Detect which cell encompasses the target text, then output its [x, y] center coordinate. 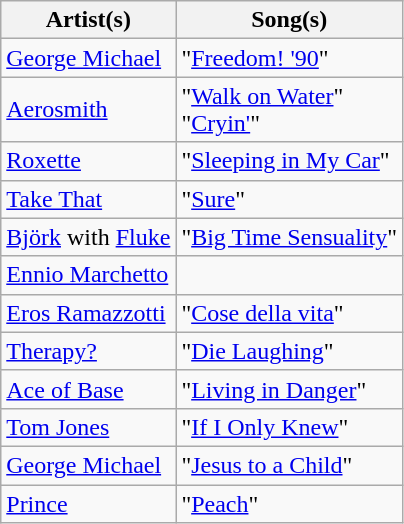
"Peach" [290, 503]
"Jesus to a Child" [290, 465]
Ace of Base [88, 389]
"Sleeping in My Car" [290, 161]
Prince [88, 503]
"Big Time Sensuality" [290, 237]
Eros Ramazzotti [88, 313]
"Sure" [290, 199]
Roxette [88, 161]
"If I Only Knew" [290, 427]
"Freedom! '90" [290, 58]
Aerosmith [88, 110]
Artist(s) [88, 20]
"Living in Danger" [290, 389]
"Die Laughing" [290, 351]
Song(s) [290, 20]
"Cose della vita" [290, 313]
Take That [88, 199]
Therapy? [88, 351]
Björk with Fluke [88, 237]
Tom Jones [88, 427]
"Walk on Water" "Cryin'" [290, 110]
Ennio Marchetto [88, 275]
